Find where the given text appears and provide that cell's center as [x, y] coordinate. 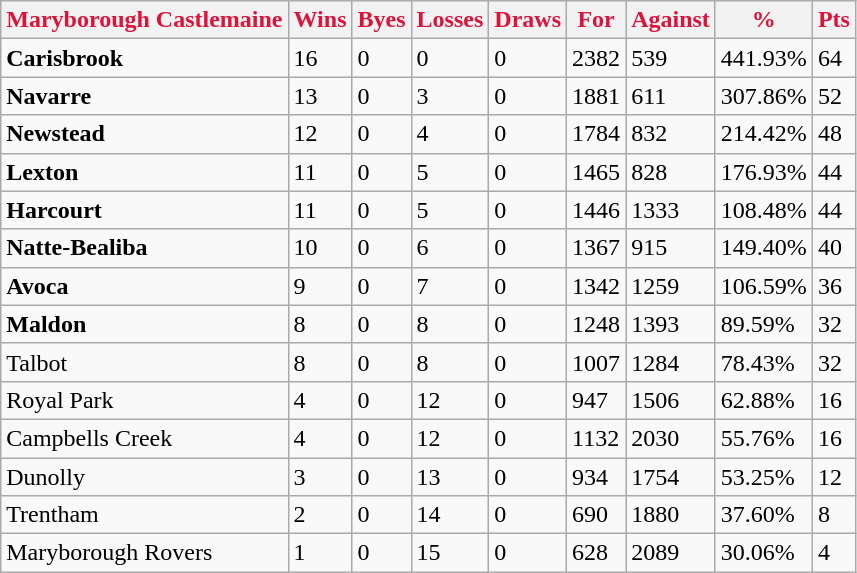
Avoca [144, 286]
176.93% [764, 172]
214.42% [764, 134]
For [596, 20]
Against [671, 20]
1881 [596, 96]
2089 [671, 553]
Draws [528, 20]
947 [596, 400]
149.40% [764, 248]
Natte-Bealiba [144, 248]
89.59% [764, 324]
106.59% [764, 286]
1784 [596, 134]
Byes [382, 20]
Trentham [144, 515]
7 [450, 286]
828 [671, 172]
1393 [671, 324]
934 [596, 477]
14 [450, 515]
1284 [671, 362]
52 [834, 96]
Navarre [144, 96]
1132 [596, 438]
Campbells Creek [144, 438]
1248 [596, 324]
48 [834, 134]
30.06% [764, 553]
1506 [671, 400]
Maldon [144, 324]
307.86% [764, 96]
Pts [834, 20]
1880 [671, 515]
1333 [671, 210]
1465 [596, 172]
6 [450, 248]
539 [671, 58]
611 [671, 96]
915 [671, 248]
Dunolly [144, 477]
64 [834, 58]
55.76% [764, 438]
Carisbrook [144, 58]
1446 [596, 210]
78.43% [764, 362]
Losses [450, 20]
1342 [596, 286]
10 [320, 248]
2 [320, 515]
Maryborough Rovers [144, 553]
Royal Park [144, 400]
628 [596, 553]
1259 [671, 286]
53.25% [764, 477]
% [764, 20]
441.93% [764, 58]
Lexton [144, 172]
1007 [596, 362]
36 [834, 286]
2382 [596, 58]
2030 [671, 438]
108.48% [764, 210]
Harcourt [144, 210]
832 [671, 134]
1367 [596, 248]
Maryborough Castlemaine [144, 20]
9 [320, 286]
37.60% [764, 515]
1 [320, 553]
1754 [671, 477]
15 [450, 553]
Talbot [144, 362]
Newstead [144, 134]
40 [834, 248]
Wins [320, 20]
690 [596, 515]
62.88% [764, 400]
